For the text-containing cell, return its midpoint in [x, y] coordinate format. 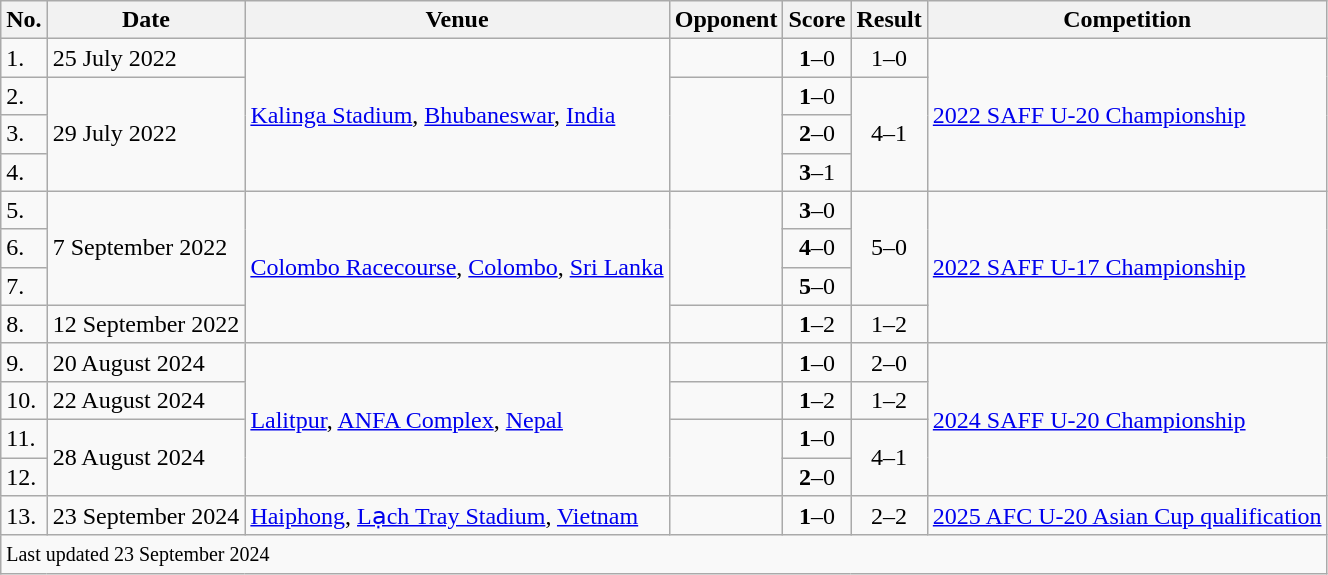
28 August 2024 [146, 457]
5. [24, 210]
Result [889, 20]
Opponent [726, 20]
29 July 2022 [146, 134]
6. [24, 248]
8. [24, 324]
7. [24, 286]
2. [24, 96]
7 September 2022 [146, 248]
3–1 [817, 172]
11. [24, 438]
3–0 [817, 210]
2022 SAFF U-20 Championship [1127, 115]
Colombo Racecourse, Colombo, Sri Lanka [457, 267]
2024 SAFF U-20 Championship [1127, 419]
12 September 2022 [146, 324]
1. [24, 58]
4. [24, 172]
Haiphong, Lạch Tray Stadium, Vietnam [457, 516]
Date [146, 20]
3. [24, 134]
10. [24, 400]
2025 AFC U-20 Asian Cup qualification [1127, 516]
2022 SAFF U-17 Championship [1127, 267]
2–2 [889, 516]
Venue [457, 20]
25 July 2022 [146, 58]
4–0 [817, 248]
9. [24, 362]
23 September 2024 [146, 516]
Lalitpur, ANFA Complex, Nepal [457, 419]
Last updated 23 September 2024 [664, 554]
Score [817, 20]
13. [24, 516]
12. [24, 477]
Competition [1127, 20]
No. [24, 20]
22 August 2024 [146, 400]
20 August 2024 [146, 362]
Kalinga Stadium, Bhubaneswar, India [457, 115]
